Output the (X, Y) coordinate of the center of the cell containing the given text.  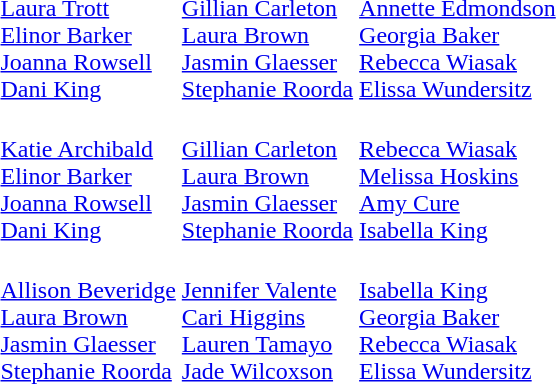
Gillian CarletonLaura BrownJasmin GlaesserStephanie Roorda (267, 176)
